Search for the cell housing the specified text and yield its [x, y] center coordinate. 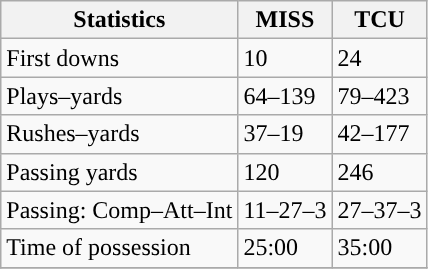
25:00 [285, 248]
24 [380, 58]
Rushes–yards [120, 134]
11–27–3 [285, 210]
Time of possession [120, 248]
42–177 [380, 134]
79–423 [380, 96]
First downs [120, 58]
246 [380, 172]
Passing: Comp–Att–Int [120, 210]
MISS [285, 20]
Statistics [120, 20]
Passing yards [120, 172]
35:00 [380, 248]
27–37–3 [380, 210]
TCU [380, 20]
64–139 [285, 96]
37–19 [285, 134]
Plays–yards [120, 96]
120 [285, 172]
10 [285, 58]
